Determine the [x, y] coordinate at the center of the cell enclosing the given text.  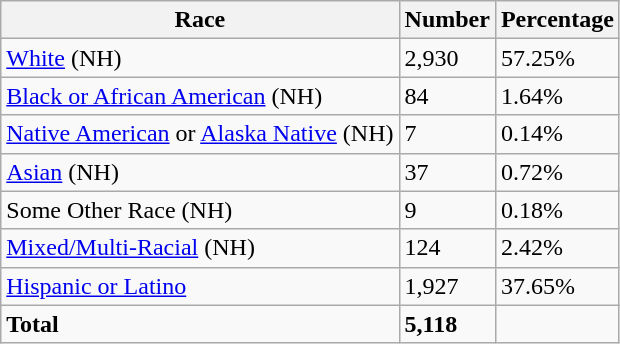
0.72% [557, 172]
7 [447, 134]
Some Other Race (NH) [200, 210]
2.42% [557, 248]
Race [200, 20]
Percentage [557, 20]
2,930 [447, 58]
0.18% [557, 210]
124 [447, 248]
Black or African American (NH) [200, 96]
Hispanic or Latino [200, 286]
5,118 [447, 324]
Asian (NH) [200, 172]
9 [447, 210]
84 [447, 96]
White (NH) [200, 58]
37.65% [557, 286]
Native American or Alaska Native (NH) [200, 134]
Number [447, 20]
1.64% [557, 96]
57.25% [557, 58]
1,927 [447, 286]
0.14% [557, 134]
37 [447, 172]
Total [200, 324]
Mixed/Multi-Racial (NH) [200, 248]
